Find where the given text appears and provide that cell's center as (X, Y) coordinate. 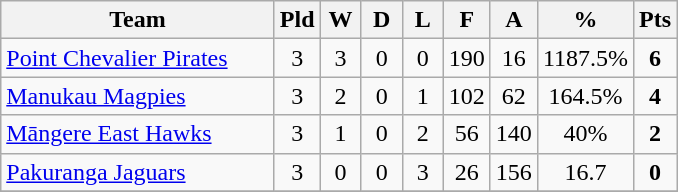
D (382, 20)
26 (466, 172)
Pts (656, 20)
6 (656, 58)
140 (514, 134)
156 (514, 172)
1187.5% (585, 58)
Pakuranga Jaguars (138, 172)
Pld (297, 20)
190 (466, 58)
L (422, 20)
4 (656, 96)
56 (466, 134)
Point Chevalier Pirates (138, 58)
16.7 (585, 172)
Team (138, 20)
Māngere East Hawks (138, 134)
F (466, 20)
62 (514, 96)
102 (466, 96)
% (585, 20)
A (514, 20)
40% (585, 134)
W (340, 20)
Manukau Magpies (138, 96)
164.5% (585, 96)
16 (514, 58)
